Return the (X, Y) coordinate for the center point of the cell that contains the specified text.  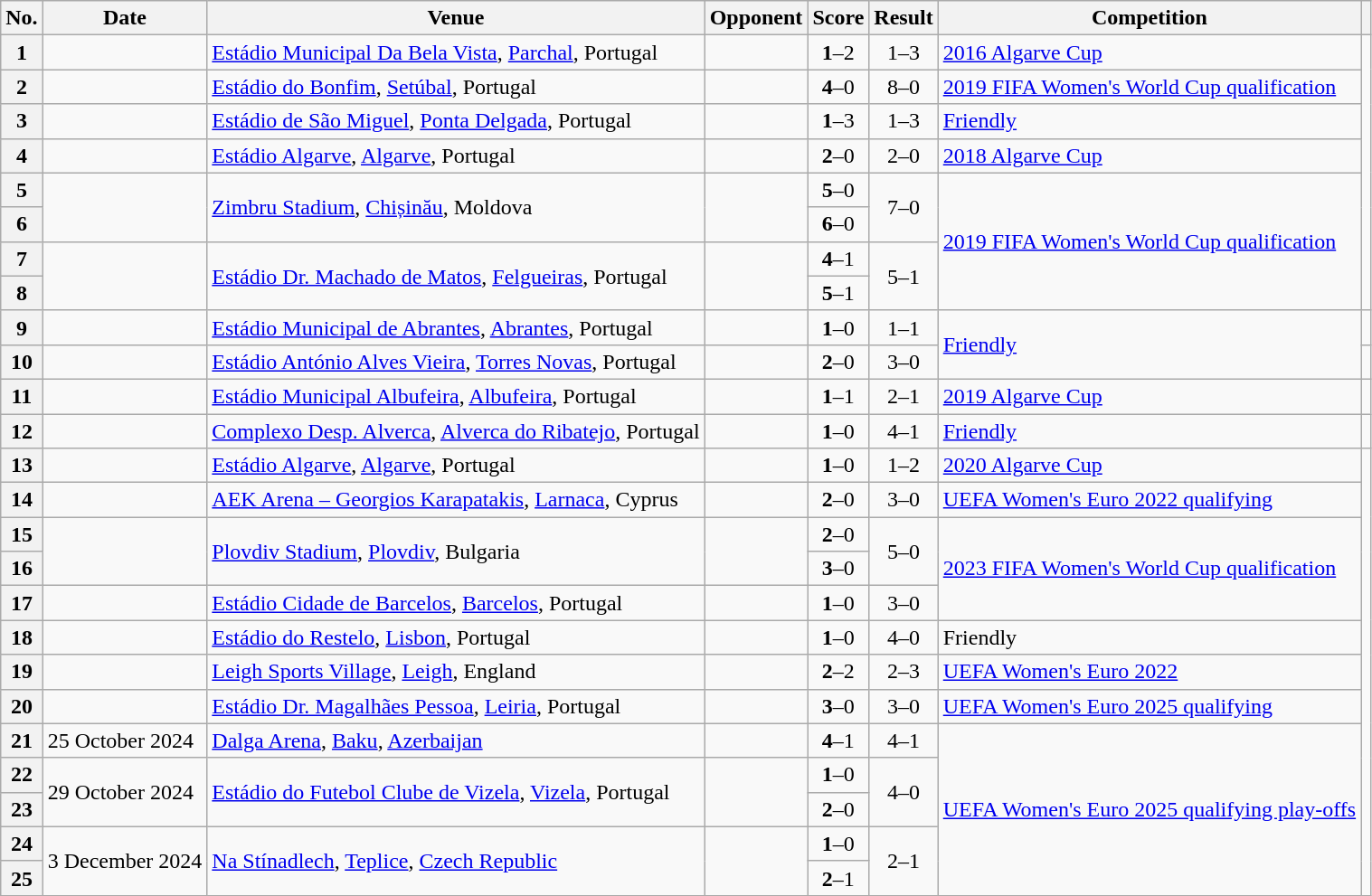
2023 FIFA Women's World Cup qualification (1149, 569)
24 (22, 844)
Estádio Dr. Magalhães Pessoa, Leiria, Portugal (456, 706)
Leigh Sports Village, Leigh, England (456, 672)
No. (22, 18)
23 (22, 809)
21 (22, 740)
Estádio do Bonfim, Setúbal, Portugal (456, 87)
Estádio Cidade de Barcelos, Barcelos, Portugal (456, 603)
8–0 (904, 87)
Estádio Dr. Machado de Matos, Felgueiras, Portugal (456, 276)
17 (22, 603)
11 (22, 396)
Venue (456, 18)
UEFA Women's Euro 2022 (1149, 672)
AEK Arena – Georgios Karapatakis, Larnaca, Cyprus (456, 500)
Na Stínadlech, Teplice, Czech Republic (456, 861)
7 (22, 259)
Estádio Municipal Da Bela Vista, Parchal, Portugal (456, 52)
Estádio do Futebol Clube de Vizela, Vizela, Portugal (456, 792)
Complexo Desp. Alverca, Alverca do Ribatejo, Portugal (456, 431)
Score (838, 18)
2016 Algarve Cup (1149, 52)
Opponent (756, 18)
20 (22, 706)
4 (22, 156)
UEFA Women's Euro 2025 qualifying play-offs (1149, 809)
15 (22, 534)
2–3 (904, 672)
Result (904, 18)
10 (22, 362)
Competition (1149, 18)
7–0 (904, 207)
UEFA Women's Euro 2025 qualifying (1149, 706)
6–0 (838, 224)
25 (22, 878)
12 (22, 431)
18 (22, 637)
2019 Algarve Cup (1149, 396)
3 December 2024 (125, 861)
19 (22, 672)
1 (22, 52)
Zimbru Stadium, Chișinău, Moldova (456, 207)
2–2 (838, 672)
Date (125, 18)
5 (22, 190)
3 (22, 121)
14 (22, 500)
29 October 2024 (125, 792)
8 (22, 293)
13 (22, 466)
UEFA Women's Euro 2022 qualifying (1149, 500)
6 (22, 224)
Estádio de São Miguel, Ponta Delgada, Portugal (456, 121)
Estádio do Restelo, Lisbon, Portugal (456, 637)
Estádio António Alves Vieira, Torres Novas, Portugal (456, 362)
Estádio Municipal de Abrantes, Abrantes, Portugal (456, 327)
2020 Algarve Cup (1149, 466)
2 (22, 87)
25 October 2024 (125, 740)
22 (22, 775)
Plovdiv Stadium, Plovdiv, Bulgaria (456, 552)
2018 Algarve Cup (1149, 156)
Dalga Arena, Baku, Azerbaijan (456, 740)
Estádio Municipal Albufeira, Albufeira, Portugal (456, 396)
16 (22, 569)
9 (22, 327)
